Return (x, y) of the center of cell containing provided text 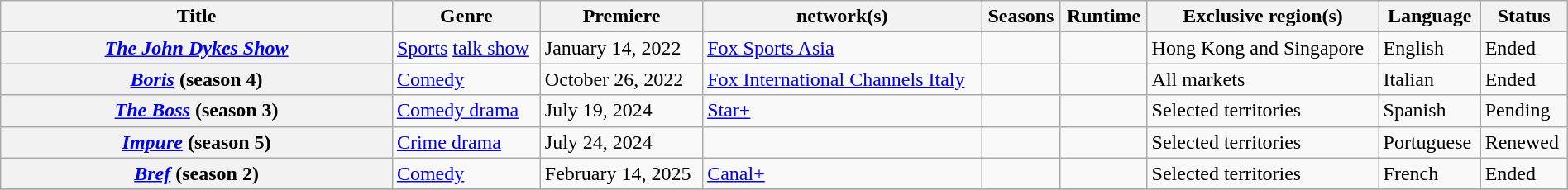
Fox Sports Asia (842, 48)
Seasons (1021, 17)
Status (1523, 17)
January 14, 2022 (621, 48)
February 14, 2025 (621, 173)
Canal+ (842, 173)
Exclusive region(s) (1263, 17)
Impure (season 5) (197, 142)
Title (197, 17)
French (1429, 173)
Crime drama (466, 142)
Sports talk show (466, 48)
The John Dykes Show (197, 48)
Fox International Channels Italy (842, 79)
Genre (466, 17)
network(s) (842, 17)
Premiere (621, 17)
Italian (1429, 79)
The Boss (season 3) (197, 111)
All markets (1263, 79)
Portuguese (1429, 142)
July 24, 2024 (621, 142)
Hong Kong and Singapore (1263, 48)
Spanish (1429, 111)
Renewed (1523, 142)
Star+ (842, 111)
Runtime (1103, 17)
July 19, 2024 (621, 111)
Comedy drama (466, 111)
Bref (season 2) (197, 173)
English (1429, 48)
Boris (season 4) (197, 79)
Language (1429, 17)
October 26, 2022 (621, 79)
Pending (1523, 111)
